Identify which cell holds the provided text, then report its (X, Y) central coordinate. 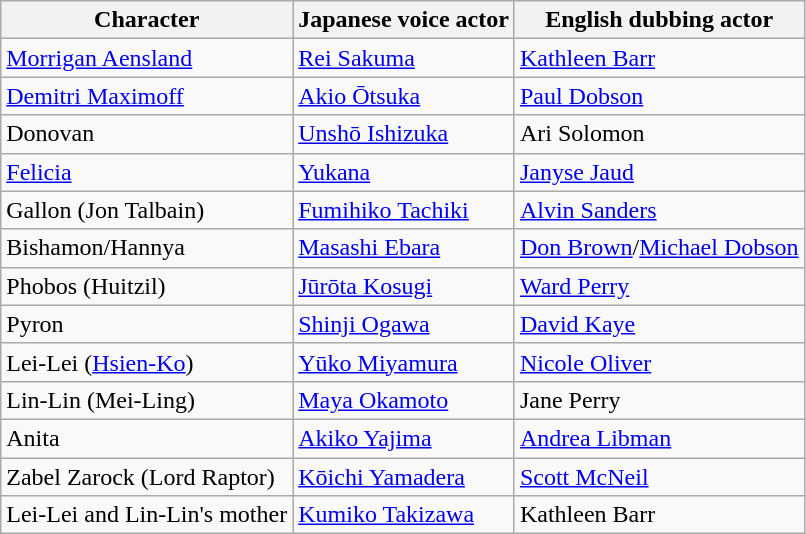
Japanese voice actor (404, 20)
Yūko Miyamura (404, 362)
Don Brown/Michael Dobson (659, 248)
Gallon (Jon Talbain) (147, 210)
Janyse Jaud (659, 172)
Maya Okamoto (404, 400)
Rei Sakuma (404, 58)
Kōichi Yamadera (404, 477)
Morrigan Aensland (147, 58)
David Kaye (659, 324)
Phobos (Huitzil) (147, 286)
Masashi Ebara (404, 248)
Zabel Zarock (Lord Raptor) (147, 477)
Donovan (147, 134)
Jane Perry (659, 400)
Akiko Yajima (404, 438)
Shinji Ogawa (404, 324)
Kumiko Takizawa (404, 515)
English dubbing actor (659, 20)
Nicole Oliver (659, 362)
Anita (147, 438)
Akio Ōtsuka (404, 96)
Lei-Lei (Hsien-Ko) (147, 362)
Yukana (404, 172)
Lei-Lei and Lin-Lin's mother (147, 515)
Pyron (147, 324)
Ari Solomon (659, 134)
Felicia (147, 172)
Demitri Maximoff (147, 96)
Bishamon/Hannya (147, 248)
Scott McNeil (659, 477)
Character (147, 20)
Ward Perry (659, 286)
Unshō Ishizuka (404, 134)
Lin-Lin (Mei-Ling) (147, 400)
Jūrōta Kosugi (404, 286)
Alvin Sanders (659, 210)
Andrea Libman (659, 438)
Paul Dobson (659, 96)
Fumihiko Tachiki (404, 210)
